Extract the [X, Y] coordinate from the center of the cell holding the provided text.  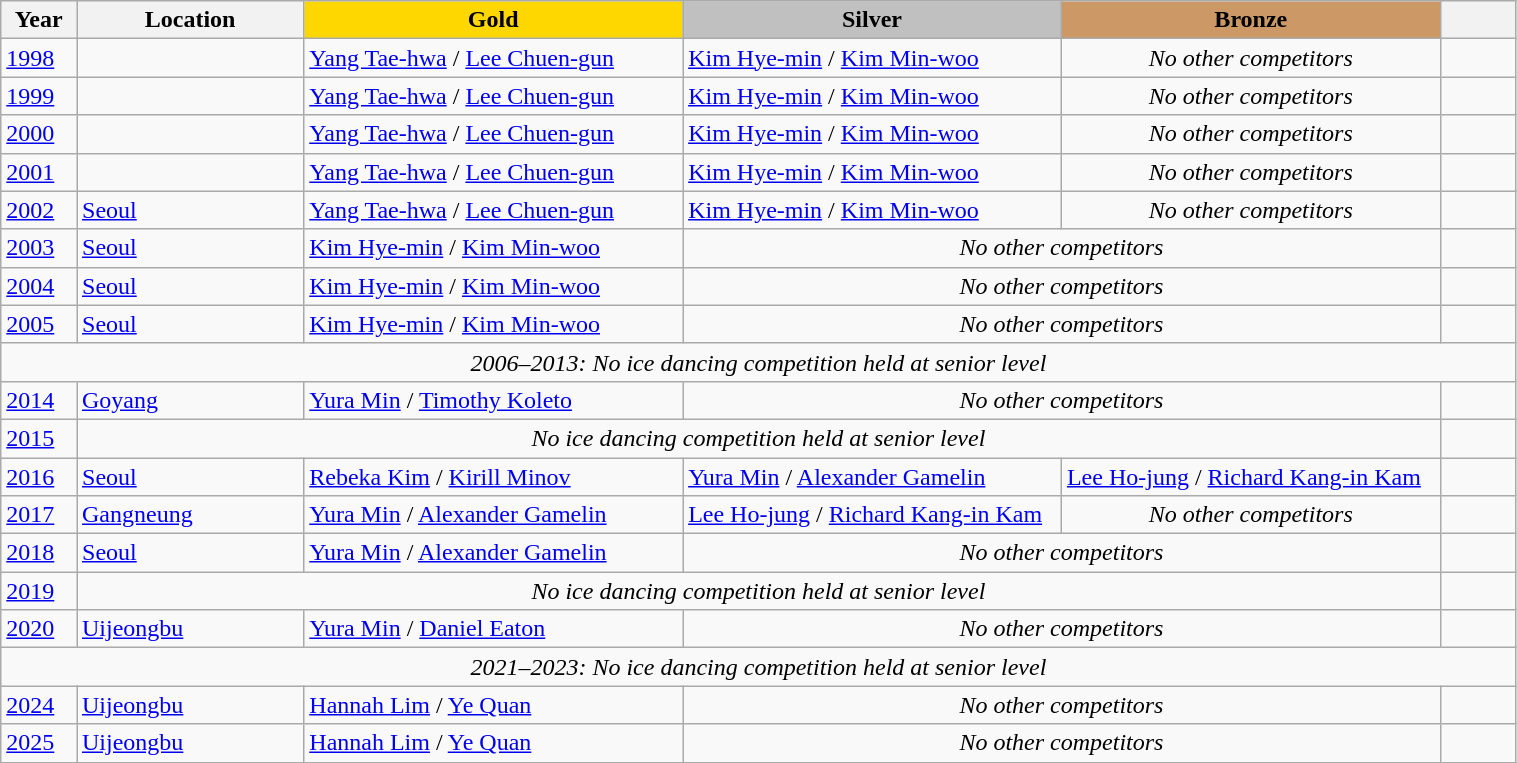
Goyang [190, 400]
2015 [39, 438]
2019 [39, 591]
Year [39, 20]
2000 [39, 134]
2025 [39, 743]
Bronze [1250, 20]
2018 [39, 553]
2017 [39, 515]
2024 [39, 705]
Yura Min / Daniel Eaton [494, 629]
Gangneung [190, 515]
2021–2023: No ice dancing competition held at senior level [758, 667]
2003 [39, 248]
2016 [39, 477]
1999 [39, 96]
Rebeka Kim / Kirill Minov [494, 477]
Silver [872, 20]
2004 [39, 286]
Gold [494, 20]
2006–2013: No ice dancing competition held at senior level [758, 362]
2014 [39, 400]
2005 [39, 324]
2002 [39, 210]
1998 [39, 58]
Yura Min / Timothy Koleto [494, 400]
Location [190, 20]
2020 [39, 629]
2001 [39, 172]
